Output the (x, y) coordinate of the center of the cell containing the given text.  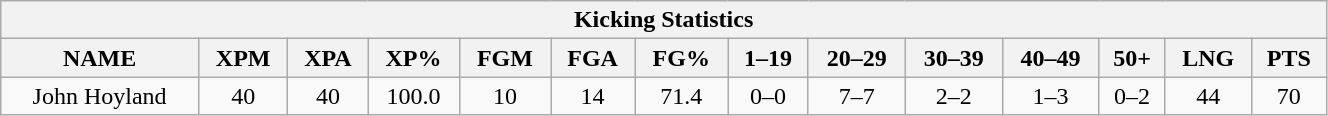
LNG (1208, 58)
XPA (328, 58)
44 (1208, 96)
40–49 (1050, 58)
50+ (1132, 58)
2–2 (954, 96)
FGM (504, 58)
14 (593, 96)
1–19 (768, 58)
John Hoyland (100, 96)
XPM (243, 58)
NAME (100, 58)
20–29 (856, 58)
70 (1288, 96)
30–39 (954, 58)
0–0 (768, 96)
Kicking Statistics (664, 20)
7–7 (856, 96)
FG% (682, 58)
XP% (414, 58)
FGA (593, 58)
10 (504, 96)
1–3 (1050, 96)
100.0 (414, 96)
0–2 (1132, 96)
71.4 (682, 96)
PTS (1288, 58)
